Provide the (X, Y) coordinate of the cell's center where the given text is located.  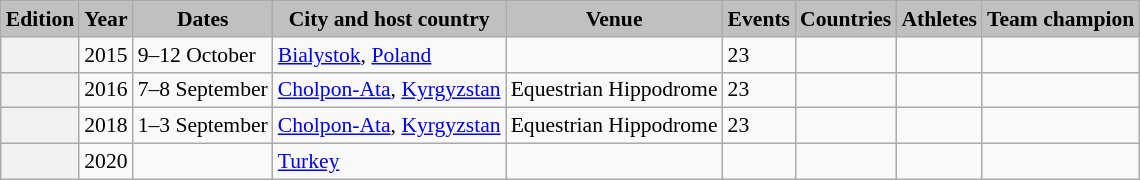
2016 (106, 90)
2020 (106, 162)
9–12 October (203, 55)
Countries (846, 19)
7–8 September (203, 90)
City and host country (390, 19)
1–3 September (203, 126)
Team champion (1060, 19)
Edition (40, 19)
Turkey (390, 162)
Bialystok, Poland (390, 55)
Dates (203, 19)
Venue (614, 19)
2015 (106, 55)
Athletes (939, 19)
Events (759, 19)
Year (106, 19)
2018 (106, 126)
